Extract the [x, y] coordinate from the center of the cell holding the provided text.  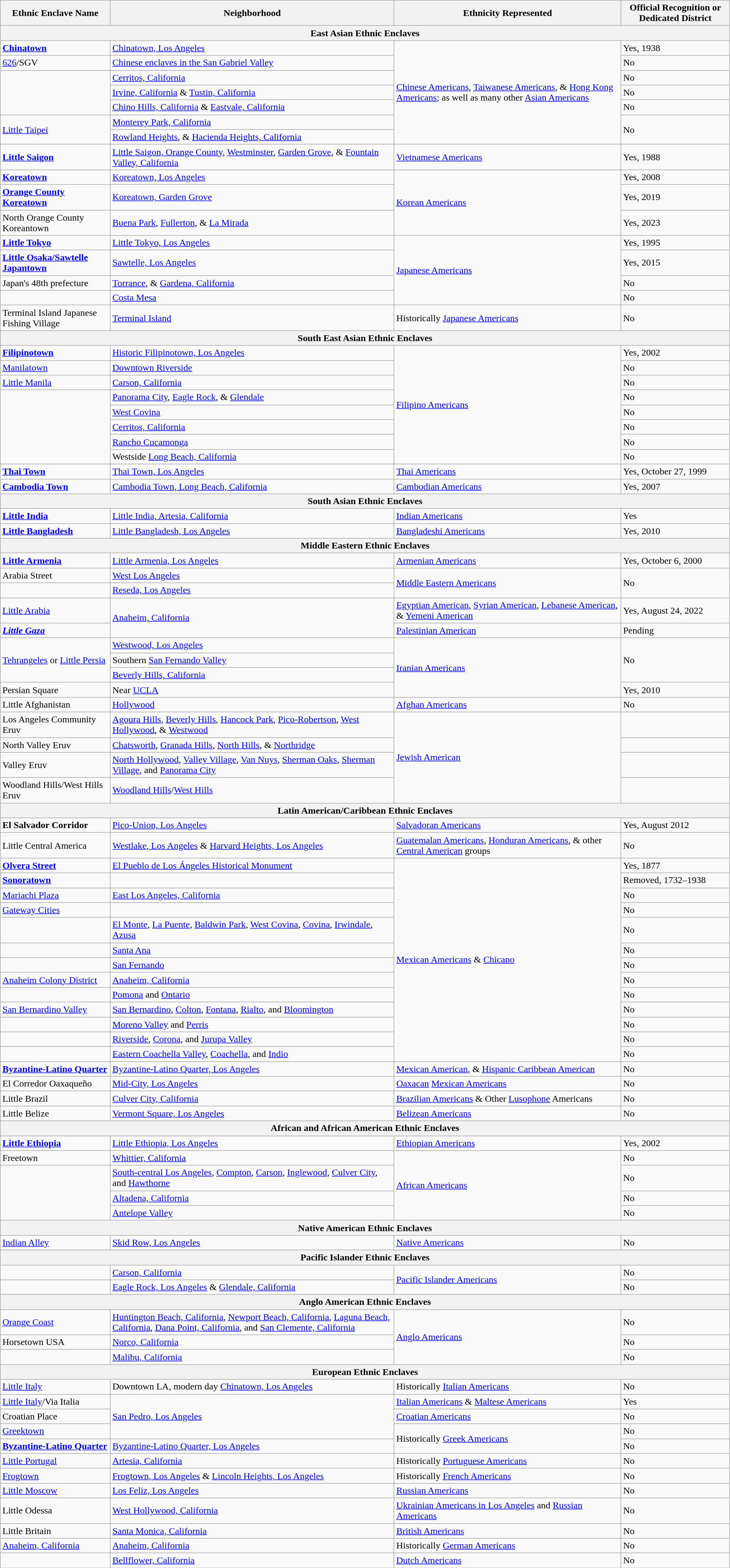
Yes, August 24, 2022 [675, 611]
West Hollywood, California [252, 1510]
Whittier, California [252, 1158]
Little Tokyo [55, 243]
Yes, 1995 [675, 243]
El Corredor Oaxaqueño [55, 1084]
Dutch Americans [508, 1561]
Russian Americans [508, 1490]
Woodland Hills/West Hills Eruv [55, 791]
Yes, 1938 [675, 48]
Frogtown, Los Angeles & Lincoln Heights, Los Angeles [252, 1476]
Native American Ethnic Enclaves [365, 1228]
Historically Italian Americans [508, 1387]
Greektown [55, 1431]
Chatsworth, Granada Hills, North Hills, & Northridge [252, 745]
Yes, 2008 [675, 177]
El Monte, La Puente, Baldwin Park, West Covina, Covina, Irwindale, Azusa [252, 930]
Little Taipei [55, 129]
Little India, Artesia, California [252, 516]
South East Asian Ethnic Enclaves [365, 338]
Santa Monica, California [252, 1531]
Afghan Americans [508, 704]
Near UCLA [252, 690]
Koreatown [55, 177]
Anglo American Ethnic Enclaves [365, 1302]
North Hollywood, Valley Village, Van Nuys, Sherman Oaks, Sherman Village, and Panorama City [252, 765]
Little Gaza [55, 630]
Little Arabia [55, 611]
Yes, October 27, 1999 [675, 471]
Gateway Cities [55, 910]
Buena Park, Fullerton, & La Mirada [252, 222]
Little Belize [55, 1113]
Yes, 2015 [675, 263]
Thai Town, Los Angeles [252, 471]
Freetown [55, 1158]
West Los Angeles [252, 575]
Little Italy/Via Italia [55, 1402]
Terminal Island Japanese Fishing Village [55, 318]
Guatemalan Americans, Honduran Americans, & other Central American groups [508, 845]
Little Central America [55, 845]
Agoura Hills, Beverly Hills, Hancock Park, Pico-Robertson, West Hollywood, & Westwood [252, 724]
Indian Americans [508, 516]
Eastern Coachella Valley, Coachella, and Indio [252, 1054]
Woodland Hills/West Hills [252, 791]
Ethnicity Represented [508, 13]
Latin American/Caribbean Ethnic Enclaves [365, 811]
West Covina [252, 412]
Los Angeles Community Eruv [55, 724]
Westwood, Los Angeles [252, 645]
Vermont Square, Los Angeles [252, 1113]
Pico-Union, Los Angeles [252, 825]
Mexican American, & Hispanic Caribbean American [508, 1069]
Downtown LA, modern day Chinatown, Los Angeles [252, 1387]
Neighborhood [252, 13]
Mariachi Plaza [55, 895]
Little Armenia, Los Angeles [252, 561]
Culver City, California [252, 1099]
Pomona and Ontario [252, 995]
Valley Eruv [55, 765]
Yes, 2007 [675, 486]
San Bernardino, Colton, Fontana, Rialto, and Bloomington [252, 1009]
Skid Row, Los Angeles [252, 1242]
Bangladeshi Americans [508, 531]
Anaheim Colony District [55, 980]
Pending [675, 630]
Belizean Americans [508, 1113]
Japanese Americans [508, 271]
626/SGV [55, 63]
African Americans [508, 1185]
Little Osaka/Sawtelle Japantown [55, 263]
Little Portugal [55, 1461]
Salvadoran Americans [508, 825]
Westlake, Los Angeles & Harvard Heights, Los Angeles [252, 845]
Removed, 1732–1938 [675, 880]
Mid-City, Los Angeles [252, 1084]
Bellflower, California [252, 1561]
Yes, 2023 [675, 222]
Thai Town [55, 471]
Reseda, Los Angeles [252, 590]
Middle Eastern Americans [508, 583]
Palestinian American [508, 630]
Costa Mesa [252, 298]
Persian Square [55, 690]
Koreatown, Garden Grove [252, 197]
Armenian Americans [508, 561]
Little Tokyo, Los Angeles [252, 243]
Egyptian American, Syrian American, Lebanese American, & Yemeni American [508, 611]
El Salvador Corridor [55, 825]
Yes, October 6, 2000 [675, 561]
Filipinotown [55, 353]
Koreatown, Los Angeles [252, 177]
Vietnamese Americans [508, 157]
Little Moscow [55, 1490]
Chino Hills, California & Eastvale, California [252, 107]
Little India [55, 516]
Tehrangeles or Little Persia [55, 660]
Ethiopian Americans [508, 1143]
Pacific Islander Americans [508, 1280]
Little Afghanistan [55, 704]
Chinese enclaves in the San Gabriel Valley [252, 63]
North Valley Eruv [55, 745]
Croatian Americans [508, 1416]
Little Bangladesh, Los Angeles [252, 531]
Southern San Fernando Valley [252, 660]
Oaxacan Mexican Americans [508, 1084]
South-central Los Angeles, Compton, Carson, Inglewood, Culver City, and Hawthorne [252, 1178]
Manilatown [55, 368]
East Asian Ethnic Enclaves [365, 33]
Cambodian Americans [508, 486]
Huntington Beach, California, Newport Beach, California, Laguna Beach, California, Dana Point, California, and San Clemente, California [252, 1322]
Eagle Rock, Los Angeles & Glendale, California [252, 1287]
Pacific Islander Ethnic Enclaves [365, 1257]
Little Saigon, Orange County, Westminster, Garden Grove, & Fountain Valley, California [252, 157]
San Bernardino Valley [55, 1009]
Croatian Place [55, 1416]
Little Saigon [55, 157]
Indian Alley [55, 1242]
Malibu, California [252, 1357]
British Americans [508, 1531]
Middle Eastern Ethnic Enclaves [365, 546]
Italian Americans & Maltese Americans [508, 1402]
El Pueblo de Los Ángeles Historical Monument [252, 865]
Official Recognition or Dedicated District [675, 13]
San Pedro, Los Angeles [252, 1416]
Orange County Koreatown [55, 197]
Jewish American [508, 757]
Altadena, California [252, 1198]
Anglo Americans [508, 1337]
Yes, 1988 [675, 157]
Sawtelle, Los Angeles [252, 263]
Thai Americans [508, 471]
Little Italy [55, 1387]
Rancho Cucamonga [252, 442]
Yes, August 2012 [675, 825]
Monterey Park, California [252, 122]
Horsetown USA [55, 1342]
Little Ethiopia, Los Angeles [252, 1143]
Irvine, California & Tustin, California [252, 92]
East Los Angeles, California [252, 895]
Torrance, & Gardena, California [252, 283]
Little Armenia [55, 561]
Historically German Americans [508, 1546]
Little Bangladesh [55, 531]
Historic Filipinotown, Los Angeles [252, 353]
Norco, California [252, 1342]
Brazilian Americans & Other Lusophone Americans [508, 1099]
Olvera Street [55, 865]
Little Brazil [55, 1099]
Japan's 48th prefecture [55, 283]
Mexican Americans & Chicano [508, 960]
Native Americans [508, 1242]
Historically Portuguese Americans [508, 1461]
Ukrainian Americans in Los Angeles and Russian Americans [508, 1510]
Historically Japanese Americans [508, 318]
Santa Ana [252, 950]
Moreno Valley and Perris [252, 1024]
Sonoratown [55, 880]
San Fernando [252, 965]
Iranian Americans [508, 667]
South Asian Ethnic Enclaves [365, 501]
Ethnic Enclave Name [55, 13]
Arabia Street [55, 575]
European Ethnic Enclaves [365, 1372]
Little Ethiopia [55, 1143]
Hollywood [252, 704]
Korean Americans [508, 202]
Antelope Valley [252, 1213]
African and African American Ethnic Enclaves [365, 1128]
Historically French Americans [508, 1476]
Orange Coast [55, 1322]
Frogtown [55, 1476]
North Orange County Koreantown [55, 222]
Panorama City, Eagle Rock, & Glendale [252, 397]
Los Feliz, Los Angeles [252, 1490]
Little Manila [55, 382]
Downtown Riverside [252, 368]
Chinatown, Los Angeles [252, 48]
Rowland Heights, & Hacienda Heights, California [252, 137]
Artesia, California [252, 1461]
Terminal Island [252, 318]
Historically Greek Americans [508, 1439]
Yes, 2019 [675, 197]
Little Britain [55, 1531]
Westside Long Beach, California [252, 457]
Beverly Hills, California [252, 675]
Chinatown [55, 48]
Yes, 1877 [675, 865]
Cambodia Town, Long Beach, California [252, 486]
Riverside, Corona, and Jurupa Valley [252, 1039]
Cambodia Town [55, 486]
Chinese Americans, Taiwanese Americans, & Hong Kong Americans; as well as many other Asian Americans [508, 92]
Little Odessa [55, 1510]
Filipino Americans [508, 405]
